Provide the (x, y) coordinate of the cell's center where the given text is located.  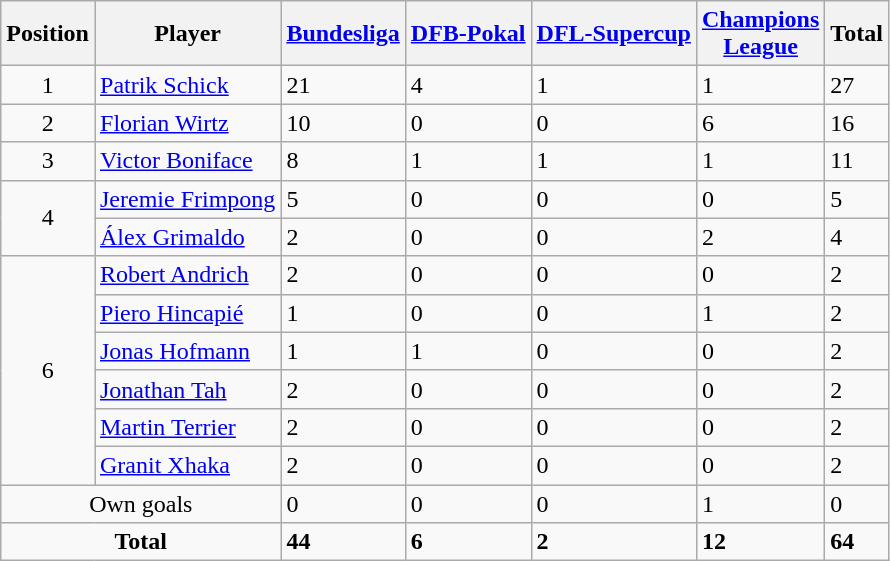
Jonathan Tah (187, 389)
Patrik Schick (187, 85)
27 (857, 85)
Own goals (141, 503)
21 (343, 85)
12 (760, 542)
Jonas Hofmann (187, 351)
10 (343, 123)
Jeremie Frimpong (187, 199)
Player (187, 34)
Piero Hincapié (187, 313)
3 (48, 161)
DFB-Pokal (468, 34)
Robert Andrich (187, 275)
44 (343, 542)
Álex Grimaldo (187, 237)
64 (857, 542)
Martin Terrier (187, 427)
Florian Wirtz (187, 123)
11 (857, 161)
8 (343, 161)
Position (48, 34)
Bundesliga (343, 34)
Victor Boniface (187, 161)
Granit Xhaka (187, 465)
DFL-Supercup (614, 34)
16 (857, 123)
ChampionsLeague (760, 34)
